For the text-containing cell, return its midpoint in [X, Y] coordinate format. 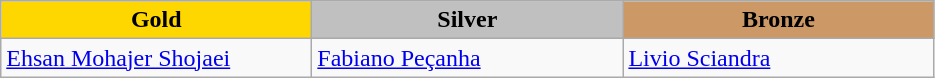
Livio Sciandra [778, 58]
Fabiano Peçanha [468, 58]
Ehsan Mohajer Shojaei [156, 58]
Gold [156, 20]
Silver [468, 20]
Bronze [778, 20]
